Identify which cell holds the provided text, then report its (x, y) central coordinate. 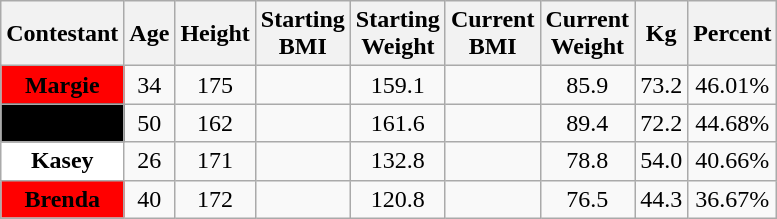
Starting BMI (302, 34)
Alex (62, 123)
46.01% (732, 85)
175 (215, 85)
171 (215, 161)
26 (150, 161)
132.8 (398, 161)
Margie (62, 85)
40 (150, 199)
85.9 (588, 85)
120.8 (398, 199)
Brenda (62, 199)
Contestant (62, 34)
CurrentBMI (492, 34)
72.2 (662, 123)
50 (150, 123)
44.68% (732, 123)
Age (150, 34)
78.8 (588, 161)
44.3 (662, 199)
73.2 (662, 85)
Starting Weight (398, 34)
89.4 (588, 123)
34 (150, 85)
159.1 (398, 85)
36.67% (732, 199)
Height (215, 34)
162 (215, 123)
76.5 (588, 199)
161.6 (398, 123)
Kasey (62, 161)
54.0 (662, 161)
Percent (732, 34)
CurrentWeight (588, 34)
40.66% (732, 161)
Kg (662, 34)
172 (215, 199)
